Detect which cell encompasses the target text, then output its [X, Y] center coordinate. 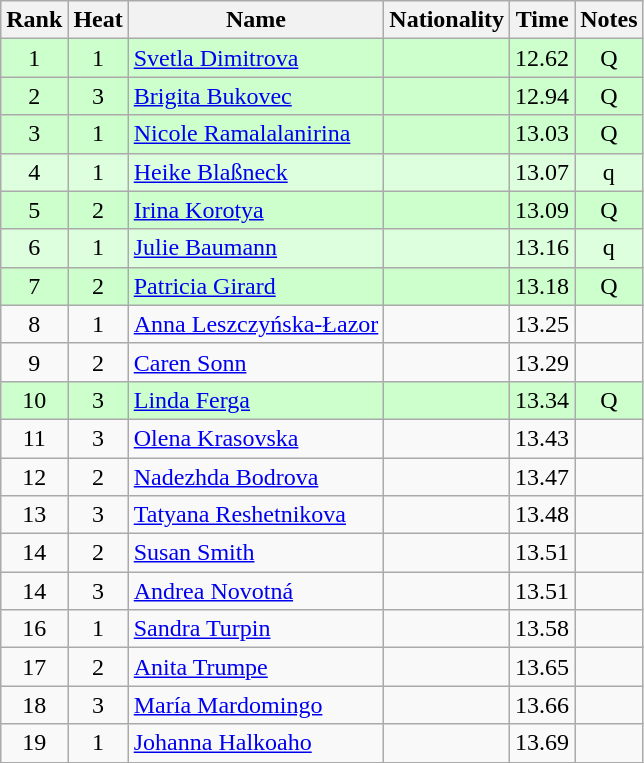
María Mardomingo [256, 705]
13.34 [542, 400]
18 [34, 705]
13.16 [542, 248]
17 [34, 667]
8 [34, 324]
4 [34, 172]
9 [34, 362]
Sandra Turpin [256, 629]
Rank [34, 20]
Nadezhda Bodrova [256, 477]
13.58 [542, 629]
12.94 [542, 96]
12 [34, 477]
13.47 [542, 477]
Time [542, 20]
19 [34, 743]
Nationality [447, 20]
13.18 [542, 286]
13.48 [542, 515]
Irina Korotya [256, 210]
Nicole Ramalalanirina [256, 134]
11 [34, 438]
10 [34, 400]
Julie Baumann [256, 248]
Patricia Girard [256, 286]
Anna Leszczyńska-Łazor [256, 324]
13.43 [542, 438]
Linda Ferga [256, 400]
Name [256, 20]
13.66 [542, 705]
Tatyana Reshetnikova [256, 515]
Johanna Halkoaho [256, 743]
Heike Blaßneck [256, 172]
12.62 [542, 58]
Anita Trumpe [256, 667]
Susan Smith [256, 553]
Caren Sonn [256, 362]
13.69 [542, 743]
13.03 [542, 134]
6 [34, 248]
Svetla Dimitrova [256, 58]
13.65 [542, 667]
16 [34, 629]
13 [34, 515]
Heat [98, 20]
13.09 [542, 210]
Andrea Novotná [256, 591]
Brigita Bukovec [256, 96]
13.29 [542, 362]
7 [34, 286]
Notes [609, 20]
13.07 [542, 172]
5 [34, 210]
Olena Krasovska [256, 438]
13.25 [542, 324]
